Provide the (x, y) coordinate of the cell's center where the given text is located.  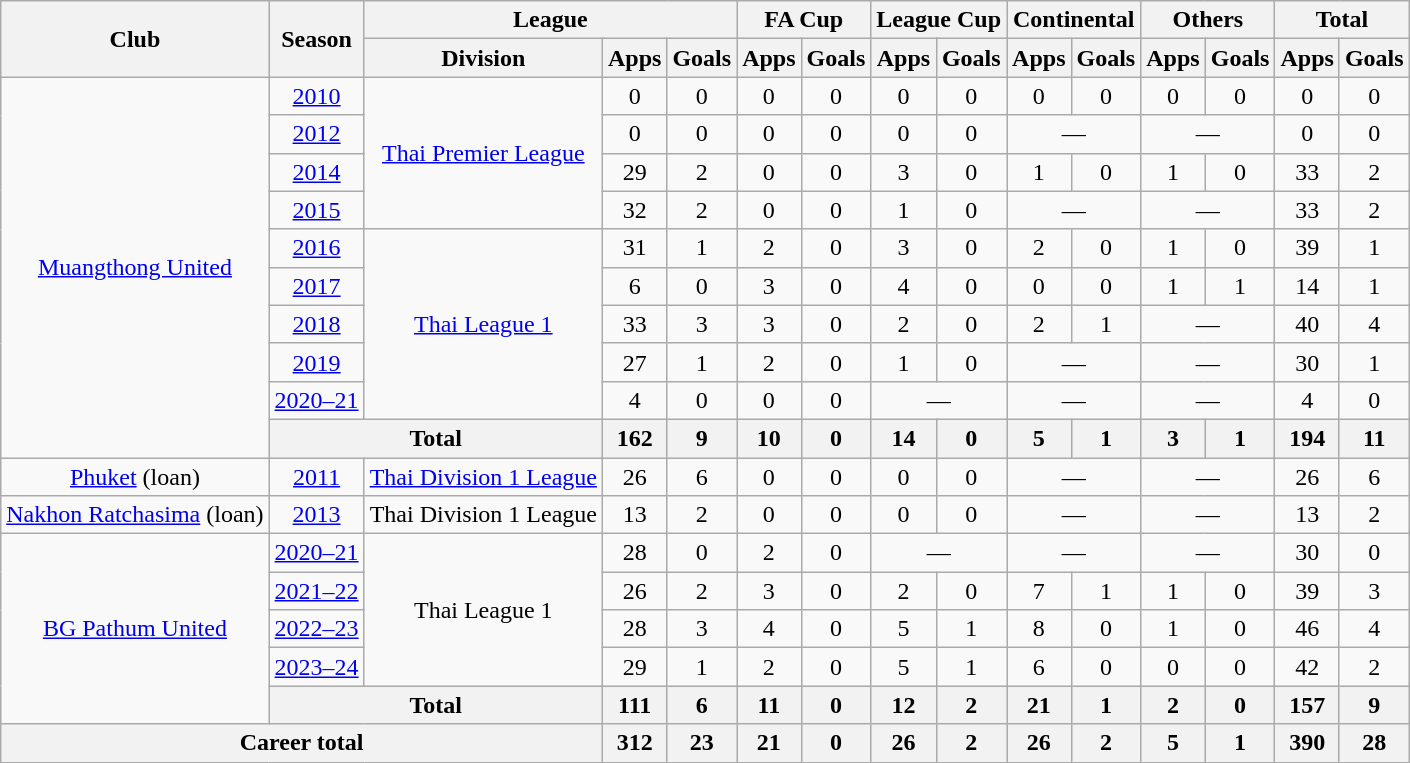
Nakhon Ratchasima (loan) (135, 515)
FA Cup (804, 20)
2023–24 (316, 667)
40 (1307, 324)
2017 (316, 286)
2021–22 (316, 591)
23 (702, 743)
Muangthong United (135, 268)
2022–23 (316, 629)
157 (1307, 705)
Division (483, 58)
42 (1307, 667)
Others (1208, 20)
2013 (316, 515)
162 (634, 438)
Thai Premier League (483, 153)
2019 (316, 362)
390 (1307, 743)
Season (316, 39)
111 (634, 705)
League Cup (939, 20)
2010 (316, 96)
2016 (316, 248)
194 (1307, 438)
2014 (316, 172)
31 (634, 248)
League (550, 20)
12 (904, 705)
Club (135, 39)
7 (1039, 591)
Phuket (loan) (135, 477)
46 (1307, 629)
8 (1039, 629)
2011 (316, 477)
312 (634, 743)
10 (769, 438)
2015 (316, 210)
Continental (1074, 20)
BG Pathum United (135, 629)
2012 (316, 134)
2018 (316, 324)
32 (634, 210)
27 (634, 362)
Career total (302, 743)
